Search for the cell housing the specified text and yield its [X, Y] center coordinate. 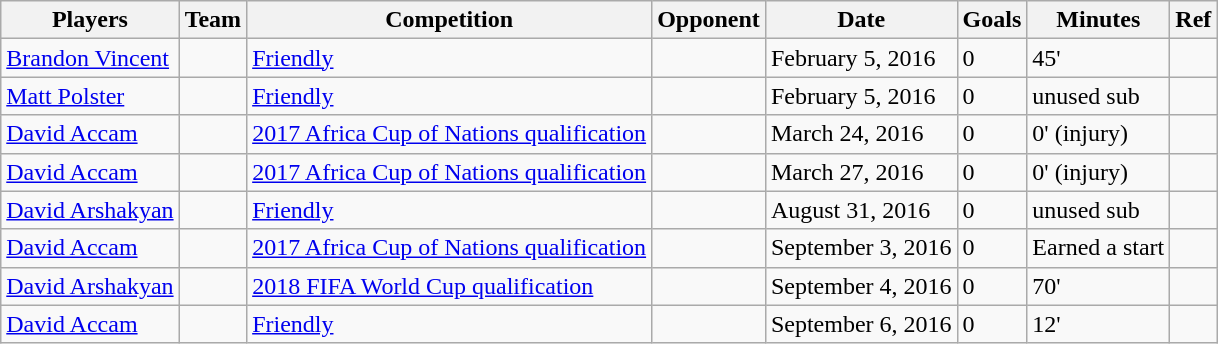
Goals [992, 20]
March 27, 2016 [861, 172]
Matt Polster [90, 96]
12' [1098, 324]
Date [861, 20]
September 3, 2016 [861, 248]
70' [1098, 286]
Competition [450, 20]
August 31, 2016 [861, 210]
Brandon Vincent [90, 58]
September 4, 2016 [861, 286]
2018 FIFA World Cup qualification [450, 286]
Opponent [709, 20]
Ref [1194, 20]
Players [90, 20]
March 24, 2016 [861, 134]
45' [1098, 58]
Earned a start [1098, 248]
Minutes [1098, 20]
Team [213, 20]
September 6, 2016 [861, 324]
